Locate the cell with the specified text and output its (x, y) center coordinate. 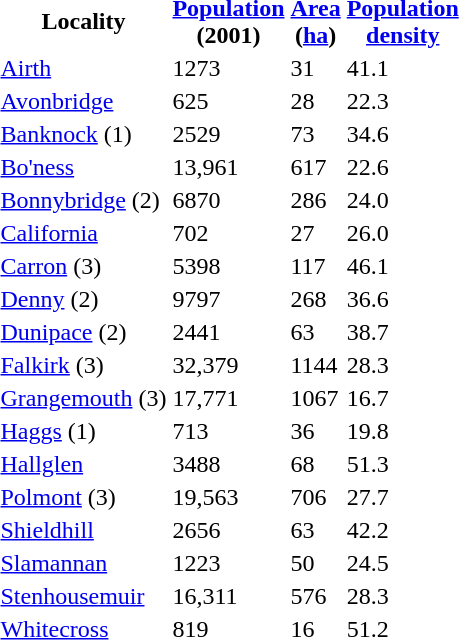
2441 (228, 332)
2529 (228, 134)
9797 (228, 299)
50 (316, 563)
625 (228, 101)
702 (228, 233)
17,771 (228, 398)
32,379 (228, 365)
1223 (228, 563)
31 (316, 68)
19,563 (228, 497)
2656 (228, 530)
617 (316, 167)
268 (316, 299)
36 (316, 431)
28 (316, 101)
1067 (316, 398)
68 (316, 464)
286 (316, 200)
6870 (228, 200)
13,961 (228, 167)
16,311 (228, 596)
1144 (316, 365)
706 (316, 497)
1273 (228, 68)
713 (228, 431)
73 (316, 134)
117 (316, 266)
5398 (228, 266)
3488 (228, 464)
576 (316, 596)
27 (316, 233)
